Pinpoint the cell where the given text exists, returning its [x, y] midpoint coordinate. 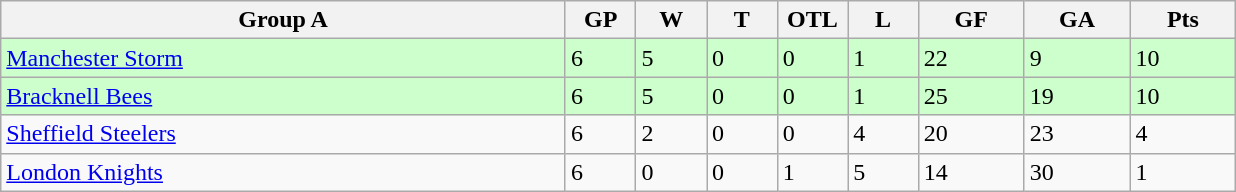
London Knights [284, 172]
GF [971, 20]
T [742, 20]
19 [1077, 96]
Manchester Storm [284, 58]
22 [971, 58]
Bracknell Bees [284, 96]
GA [1077, 20]
14 [971, 172]
L [884, 20]
9 [1077, 58]
23 [1077, 134]
GP [600, 20]
Group A [284, 20]
2 [672, 134]
20 [971, 134]
W [672, 20]
25 [971, 96]
30 [1077, 172]
OTL [812, 20]
Pts [1183, 20]
Sheffield Steelers [284, 134]
